Search for the cell housing the specified text and yield its (X, Y) center coordinate. 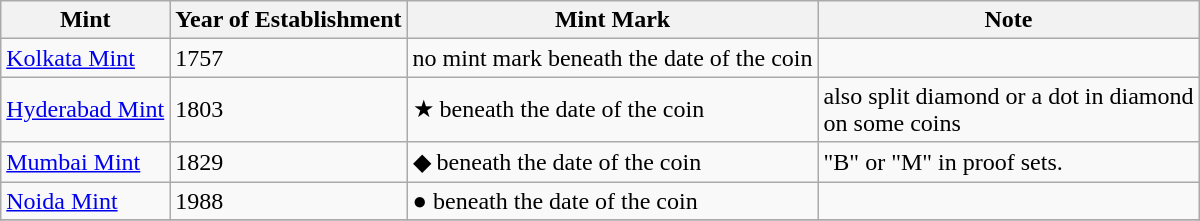
◆ beneath the date of the coin (612, 162)
no mint mark beneath the date of the coin (612, 58)
also split diamond or a dot in diamondon some coins (1008, 110)
Kolkata Mint (86, 58)
Year of Establishment (288, 20)
Hyderabad Mint (86, 110)
Note (1008, 20)
1803 (288, 110)
Noida Mint (86, 201)
1988 (288, 201)
● beneath the date of the coin (612, 201)
1757 (288, 58)
★ beneath the date of the coin (612, 110)
Mint Mark (612, 20)
Mumbai Mint (86, 162)
Mint (86, 20)
"B" or "M" in proof sets. (1008, 162)
1829 (288, 162)
